Find where the given text appears and provide that cell's center as [x, y] coordinate. 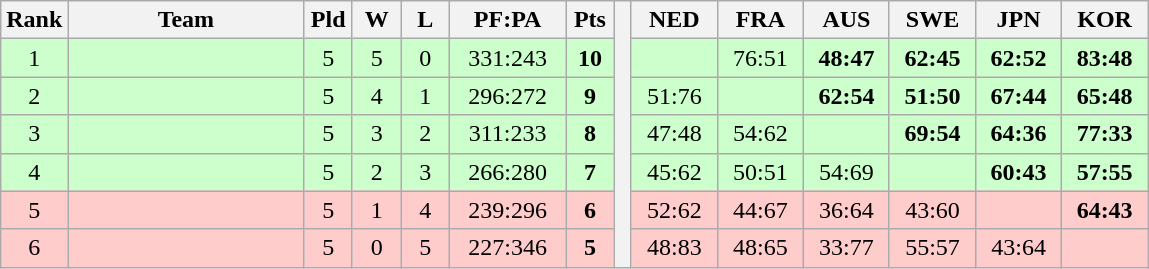
44:67 [760, 210]
7 [590, 172]
10 [590, 58]
65:48 [1105, 96]
JPN [1019, 20]
62:45 [932, 58]
60:43 [1019, 172]
296:272 [508, 96]
36:64 [846, 210]
83:48 [1105, 58]
64:43 [1105, 210]
Team [186, 20]
SWE [932, 20]
51:76 [674, 96]
Pts [590, 20]
67:44 [1019, 96]
43:64 [1019, 248]
KOR [1105, 20]
227:346 [508, 248]
PF:PA [508, 20]
54:69 [846, 172]
8 [590, 134]
311:233 [508, 134]
266:280 [508, 172]
AUS [846, 20]
77:33 [1105, 134]
45:62 [674, 172]
Pld [328, 20]
9 [590, 96]
50:51 [760, 172]
55:57 [932, 248]
76:51 [760, 58]
331:243 [508, 58]
W [376, 20]
48:65 [760, 248]
69:54 [932, 134]
64:36 [1019, 134]
57:55 [1105, 172]
NED [674, 20]
33:77 [846, 248]
52:62 [674, 210]
239:296 [508, 210]
47:48 [674, 134]
48:47 [846, 58]
43:60 [932, 210]
Rank [34, 20]
62:52 [1019, 58]
54:62 [760, 134]
FRA [760, 20]
48:83 [674, 248]
62:54 [846, 96]
51:50 [932, 96]
L [426, 20]
